Pinpoint the cell where the given text exists, returning its (x, y) midpoint coordinate. 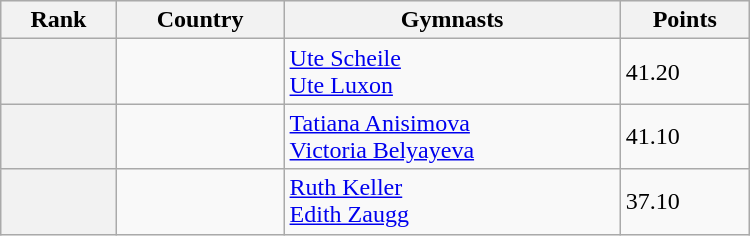
Country (200, 20)
37.10 (684, 202)
41.20 (684, 72)
Points (684, 20)
Tatiana Anisimova Victoria Belyayeva (452, 136)
Ute Scheile Ute Luxon (452, 72)
Rank (58, 20)
Ruth Keller Edith Zaugg (452, 202)
Gymnasts (452, 20)
41.10 (684, 136)
